Find where the given text appears and provide that cell's center as [x, y] coordinate. 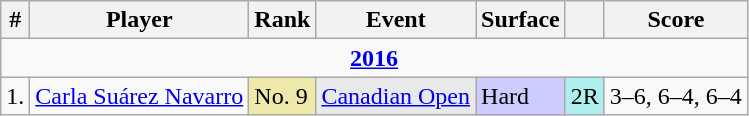
Score [676, 20]
2016 [374, 58]
Surface [521, 20]
Carla Suárez Navarro [140, 96]
Hard [521, 96]
Rank [282, 20]
Canadian Open [396, 96]
# [16, 20]
Player [140, 20]
Event [396, 20]
2R [584, 96]
3–6, 6–4, 6–4 [676, 96]
1. [16, 96]
No. 9 [282, 96]
